Extract the (x, y) coordinate from the center of the cell holding the provided text.  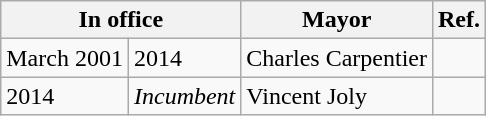
March 2001 (65, 58)
Ref. (458, 20)
Mayor (337, 20)
In office (121, 20)
Charles Carpentier (337, 58)
Incumbent (184, 96)
Vincent Joly (337, 96)
